Find where the given text appears and provide that cell's center as [x, y] coordinate. 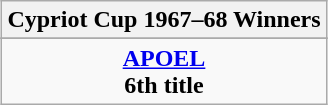
APOEL6th title [164, 72]
Cypriot Cup 1967–68 Winners [164, 20]
